Return (x, y) of the center of cell containing provided text 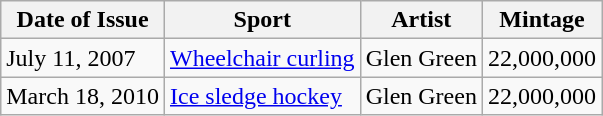
Wheelchair curling (262, 58)
Date of Issue (83, 20)
Ice sledge hockey (262, 96)
Mintage (542, 20)
July 11, 2007 (83, 58)
Sport (262, 20)
March 18, 2010 (83, 96)
Artist (421, 20)
